Find where the given text appears and provide that cell's center as [X, Y] coordinate. 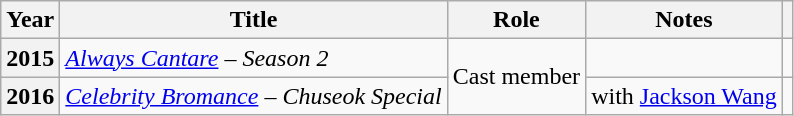
2016 [30, 96]
Year [30, 20]
with Jackson Wang [684, 96]
Role [516, 20]
Cast member [516, 77]
Celebrity Bromance – Chuseok Special [254, 96]
Title [254, 20]
Notes [684, 20]
2015 [30, 58]
Always Cantare – Season 2 [254, 58]
